Capture the cell that displays the provided text and extract its (X, Y) central coordinate. 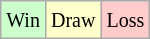
Loss (126, 20)
Win (24, 20)
Draw (72, 20)
